Identify which cell holds the provided text, then report its [X, Y] central coordinate. 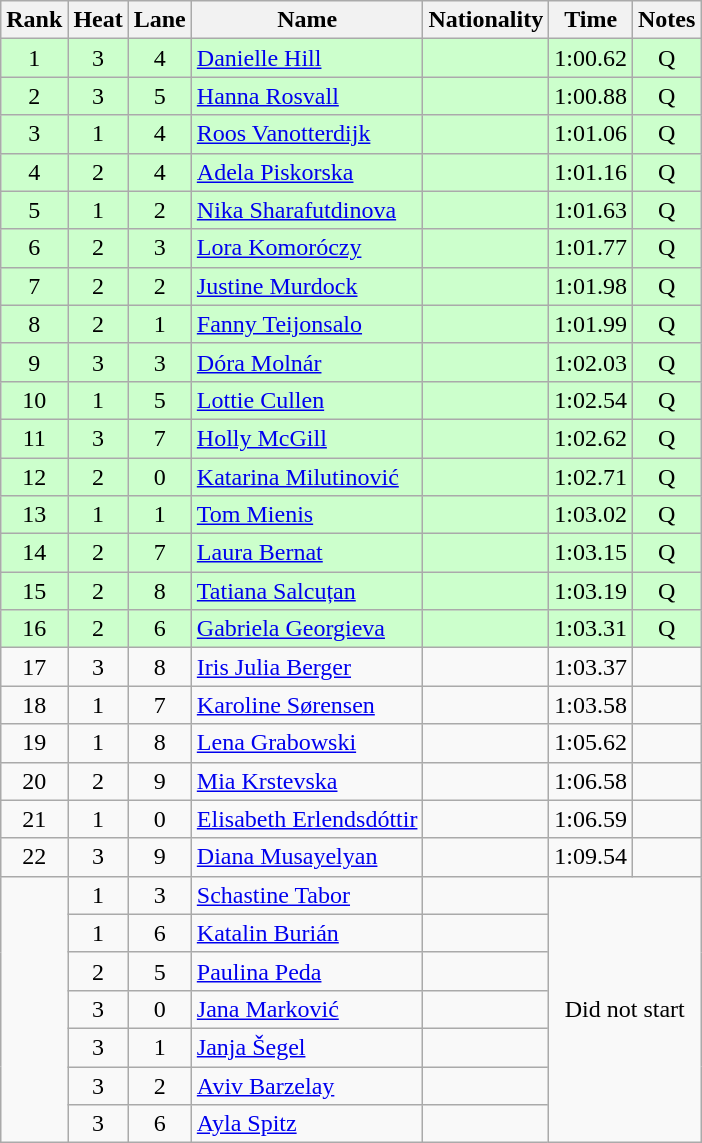
Name [307, 20]
11 [34, 438]
1:01.77 [591, 248]
Heat [98, 20]
19 [34, 743]
Notes [666, 20]
1:01.16 [591, 172]
Nationality [486, 20]
16 [34, 629]
Lottie Cullen [307, 400]
Lane [160, 20]
20 [34, 781]
1:03.58 [591, 705]
15 [34, 591]
21 [34, 819]
Nika Sharafutdinova [307, 210]
18 [34, 705]
1:02.54 [591, 400]
1:00.62 [591, 58]
Aviv Barzelay [307, 1085]
Adela Piskorska [307, 172]
1:01.99 [591, 324]
Katalin Burián [307, 933]
1:03.19 [591, 591]
Tom Mienis [307, 515]
22 [34, 857]
Gabriela Georgieva [307, 629]
1:03.15 [591, 553]
Roos Vanotterdijk [307, 134]
Laura Bernat [307, 553]
1:06.58 [591, 781]
Fanny Teijonsalo [307, 324]
Danielle Hill [307, 58]
Holly McGill [307, 438]
13 [34, 515]
Did not start [625, 1009]
Time [591, 20]
Rank [34, 20]
Tatiana Salcuțan [307, 591]
1:09.54 [591, 857]
Schastine Tabor [307, 895]
Karoline Sørensen [307, 705]
Paulina Peda [307, 971]
14 [34, 553]
Ayla Spitz [307, 1124]
Dóra Molnár [307, 362]
1:01.63 [591, 210]
Hanna Rosvall [307, 96]
Jana Marković [307, 1009]
1:03.37 [591, 667]
1:02.62 [591, 438]
1:02.03 [591, 362]
1:01.06 [591, 134]
Diana Musayelyan [307, 857]
1:03.31 [591, 629]
1:06.59 [591, 819]
Elisabeth Erlendsdóttir [307, 819]
1:01.98 [591, 286]
Iris Julia Berger [307, 667]
Lora Komoróczy [307, 248]
1:05.62 [591, 743]
1:00.88 [591, 96]
Mia Krstevska [307, 781]
1:03.02 [591, 515]
Janja Šegel [307, 1047]
1:02.71 [591, 477]
Katarina Milutinović [307, 477]
10 [34, 400]
12 [34, 477]
Lena Grabowski [307, 743]
Justine Murdock [307, 286]
17 [34, 667]
